Return the (X, Y) coordinate for the center point of the cell that contains the specified text.  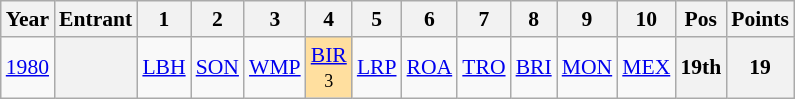
19 (760, 68)
2 (218, 19)
MON (588, 68)
3 (275, 19)
BRI (534, 68)
10 (646, 19)
1 (164, 19)
BIR3 (329, 68)
1980 (28, 68)
7 (484, 19)
Pos (700, 19)
MEX (646, 68)
Year (28, 19)
SON (218, 68)
WMP (275, 68)
ROA (430, 68)
8 (534, 19)
LBH (164, 68)
Points (760, 19)
4 (329, 19)
TRO (484, 68)
Entrant (96, 19)
19th (700, 68)
5 (377, 19)
6 (430, 19)
LRP (377, 68)
9 (588, 19)
